Find where the given text appears and provide that cell's center as (x, y) coordinate. 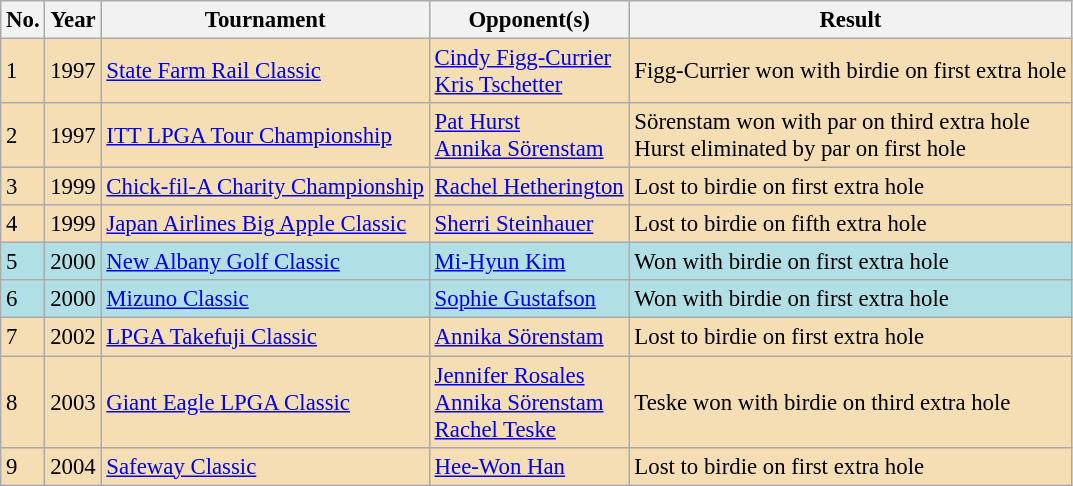
Pat Hurst Annika Sörenstam (529, 136)
6 (23, 299)
Result (850, 20)
7 (23, 337)
4 (23, 224)
Annika Sörenstam (529, 337)
2004 (73, 466)
New Albany Golf Classic (265, 262)
Hee-Won Han (529, 466)
Opponent(s) (529, 20)
Mizuno Classic (265, 299)
State Farm Rail Classic (265, 72)
3 (23, 187)
2003 (73, 402)
Year (73, 20)
Sherri Steinhauer (529, 224)
1 (23, 72)
Giant Eagle LPGA Classic (265, 402)
Jennifer Rosales Annika Sörenstam Rachel Teske (529, 402)
Mi-Hyun Kim (529, 262)
Cindy Figg-Currier Kris Tschetter (529, 72)
No. (23, 20)
Figg-Currier won with birdie on first extra hole (850, 72)
Sörenstam won with par on third extra holeHurst eliminated by par on first hole (850, 136)
Chick-fil-A Charity Championship (265, 187)
Tournament (265, 20)
2002 (73, 337)
2 (23, 136)
LPGA Takefuji Classic (265, 337)
8 (23, 402)
Japan Airlines Big Apple Classic (265, 224)
5 (23, 262)
Teske won with birdie on third extra hole (850, 402)
ITT LPGA Tour Championship (265, 136)
Safeway Classic (265, 466)
9 (23, 466)
Sophie Gustafson (529, 299)
Rachel Hetherington (529, 187)
Lost to birdie on fifth extra hole (850, 224)
